Output the (x, y) coordinate of the center of the cell containing the given text.  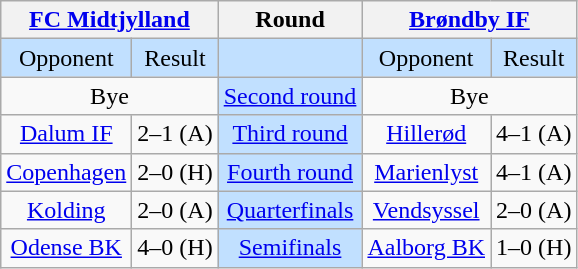
1–0 (H) (534, 248)
2–1 (A) (175, 134)
Quarterfinals (290, 210)
Third round (290, 134)
Kolding (66, 210)
Dalum IF (66, 134)
Marienlyst (426, 172)
4–0 (H) (175, 248)
Copenhagen (66, 172)
Fourth round (290, 172)
Aalborg BK (426, 248)
Odense BK (66, 248)
FC Midtjylland (110, 20)
Second round (290, 96)
Round (290, 20)
Vendsyssel (426, 210)
2–0 (H) (175, 172)
Hillerød (426, 134)
Semifinals (290, 248)
Brøndby IF (470, 20)
